Scan for the cell matching the given text and deliver its [x, y] coordinate at center. 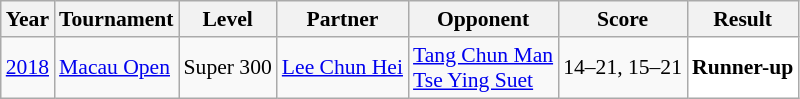
Result [742, 19]
Tang Chun Man Tse Ying Suet [483, 68]
14–21, 15–21 [622, 68]
Year [28, 19]
Runner-up [742, 68]
Super 300 [228, 68]
Macau Open [116, 68]
Partner [342, 19]
2018 [28, 68]
Level [228, 19]
Tournament [116, 19]
Score [622, 19]
Lee Chun Hei [342, 68]
Opponent [483, 19]
